Output the (X, Y) coordinate of the center of the cell containing the given text.  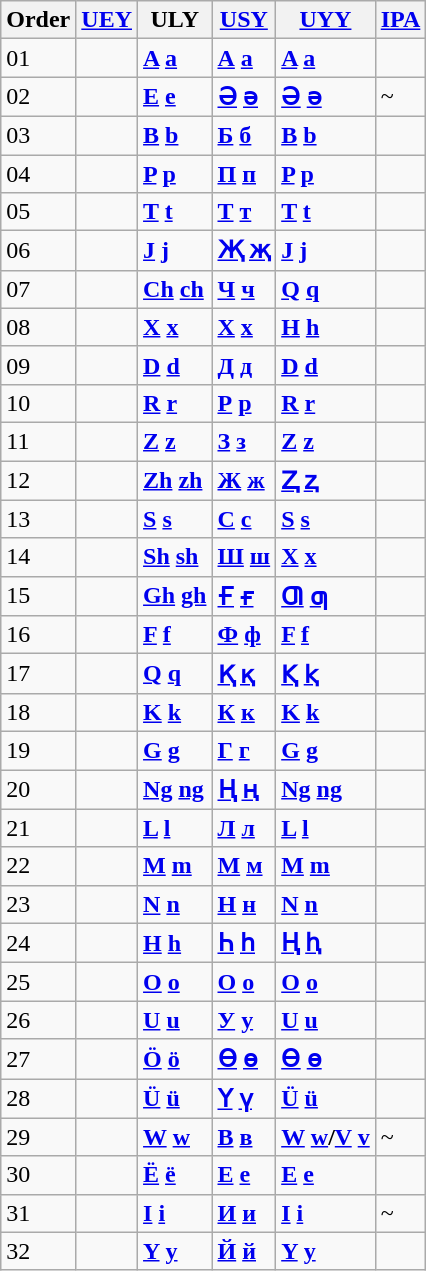
31 (38, 1213)
W w (175, 1137)
Order (38, 20)
Һ һ (244, 943)
15 (38, 596)
17 (38, 674)
Ë ë (175, 1175)
05 (38, 212)
Ch ch (175, 289)
21 (38, 828)
К к (244, 712)
USY (244, 20)
04 (38, 173)
22 (38, 866)
Т т (244, 212)
Н н (244, 904)
03 (38, 135)
О о (244, 982)
Ə ə (326, 97)
08 (38, 327)
14 (38, 557)
13 (38, 519)
24 (38, 943)
Қ қ (244, 674)
Й й (244, 1251)
Ә ә (244, 97)
32 (38, 1251)
10 (38, 403)
29 (38, 1137)
07 (38, 289)
Ш ш (244, 557)
W w/V v (326, 1137)
Б б (244, 135)
02 (38, 97)
Ⱪ ⱪ (326, 674)
М м (244, 866)
Ү ү (244, 1098)
Ɵ ɵ (326, 1059)
20 (38, 790)
Ⱬ ⱬ (326, 480)
12 (38, 480)
06 (38, 251)
Ғ ғ (244, 596)
З з (244, 441)
Ⱨ ⱨ (326, 943)
UYY (326, 20)
09 (38, 365)
Ч ч (244, 289)
Ф ф (244, 635)
Ƣ ƣ (326, 596)
19 (38, 750)
30 (38, 1175)
Җ җ (244, 251)
Gh gh (175, 596)
Sh sh (175, 557)
25 (38, 982)
11 (38, 441)
27 (38, 1059)
Х х (244, 327)
23 (38, 904)
Ң ң (244, 790)
Ö ö (175, 1059)
У у (244, 1020)
18 (38, 712)
Г г (244, 750)
16 (38, 635)
Ө ө (244, 1059)
IPA (400, 20)
UEY (107, 20)
Е е (244, 1175)
01 (38, 58)
И и (244, 1213)
В в (244, 1137)
28 (38, 1098)
26 (38, 1020)
Л л (244, 828)
ULY (175, 20)
Ж ж (244, 480)
С с (244, 519)
А а (244, 58)
Д д (244, 365)
П п (244, 173)
Zh zh (175, 480)
Р р (244, 403)
